Output the [x, y] coordinate of the center of the cell containing the given text.  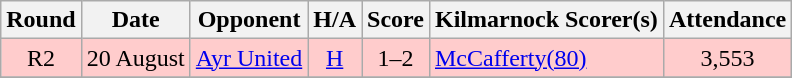
1–2 [396, 58]
Round [41, 20]
Kilmarnock Scorer(s) [546, 20]
R2 [41, 58]
H [335, 58]
Date [136, 20]
20 August [136, 58]
H/A [335, 20]
McCafferty(80) [546, 58]
Opponent [249, 20]
Attendance [727, 20]
Ayr United [249, 58]
Score [396, 20]
3,553 [727, 58]
